Search for the cell housing the specified text and yield its (X, Y) center coordinate. 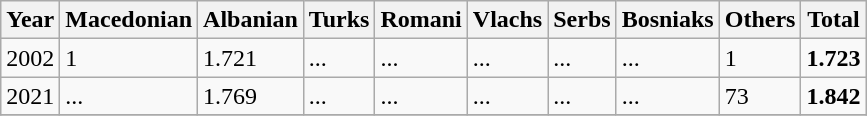
Bosniaks (668, 20)
Albanian (251, 20)
1.769 (251, 96)
Turks (339, 20)
Romani (421, 20)
1.842 (834, 96)
Year (30, 20)
1.721 (251, 58)
73 (760, 96)
1.723 (834, 58)
Serbs (582, 20)
2002 (30, 58)
Vlachs (507, 20)
Others (760, 20)
2021 (30, 96)
Total (834, 20)
Macedonian (129, 20)
